Scan for the cell matching the given text and deliver its (x, y) coordinate at center. 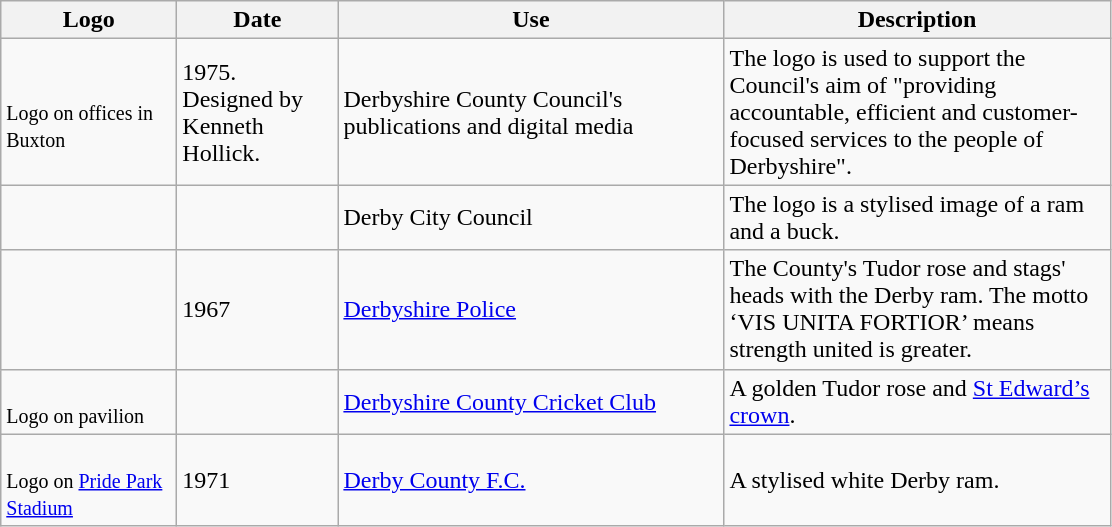
1971 (258, 480)
Derbyshire Police (531, 310)
Description (917, 20)
The County's Tudor rose and stags' heads with the Derby ram. The motto ‘VIS UNITA FORTIOR’ means strength united is greater. (917, 310)
Logo (89, 20)
Logo on pavilion (89, 402)
A golden Tudor rose and St Edward’s crown. (917, 402)
A stylised white Derby ram. (917, 480)
Derby City Council (531, 218)
Derby County F.C. (531, 480)
Logo on offices in Buxton (89, 112)
Derbyshire County Council's publications and digital media (531, 112)
1975. Designed by Kenneth Hollick. (258, 112)
Logo on Pride Park Stadium (89, 480)
Use (531, 20)
The logo is a stylised image of a ram and a buck. (917, 218)
Date (258, 20)
The logo is used to support the Council's aim of "providing accountable, efficient and customer-focused services to the people of Derbyshire". (917, 112)
Derbyshire County Cricket Club (531, 402)
1967 (258, 310)
